Identify which cell holds the provided text, then report its (X, Y) central coordinate. 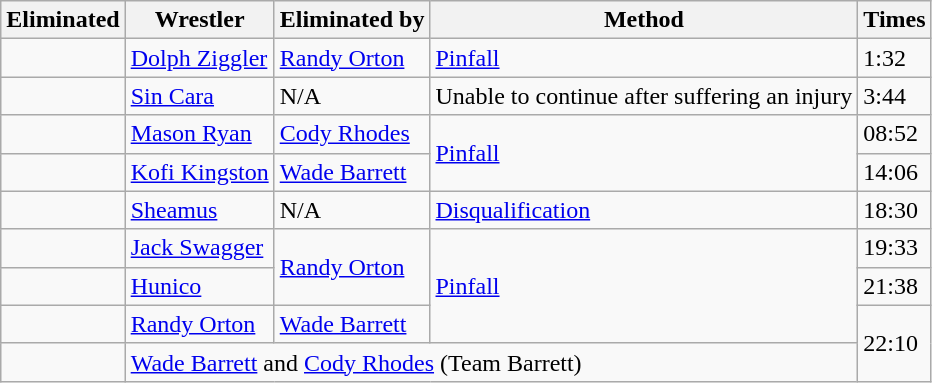
Sheamus (200, 210)
22:10 (894, 343)
Mason Ryan (200, 134)
18:30 (894, 210)
Jack Swagger (200, 248)
21:38 (894, 286)
Wrestler (200, 20)
Kofi Kingston (200, 172)
Dolph Ziggler (200, 58)
Method (644, 20)
08:52 (894, 134)
Eliminated by (352, 20)
Sin Cara (200, 96)
Eliminated (63, 20)
Times (894, 20)
Cody Rhodes (352, 134)
3:44 (894, 96)
Hunico (200, 286)
19:33 (894, 248)
1:32 (894, 58)
Unable to continue after suffering an injury (644, 96)
Disqualification (644, 210)
Wade Barrett and Cody Rhodes (Team Barrett) (528, 362)
14:06 (894, 172)
